From the cell containing the given text, extract its center point as [X, Y] coordinate. 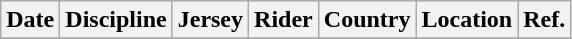
Location [467, 20]
Ref. [544, 20]
Rider [284, 20]
Country [367, 20]
Date [30, 20]
Jersey [210, 20]
Discipline [116, 20]
